Scan for the cell matching the given text and deliver its (x, y) coordinate at center. 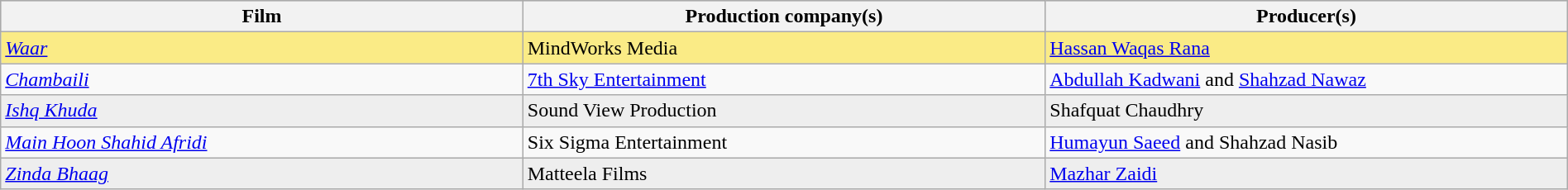
Sound View Production (784, 111)
Waar (262, 48)
Chambaili (262, 79)
Producer(s) (1307, 17)
Ishq Khuda (262, 111)
Zinda Bhaag (262, 173)
MindWorks Media (784, 48)
Abdullah Kadwani and Shahzad Nawaz (1307, 79)
Main Hoon Shahid Afridi (262, 142)
Six Sigma Entertainment (784, 142)
Matteela Films (784, 173)
Mazhar Zaidi (1307, 173)
Humayun Saeed and Shahzad Nasib (1307, 142)
Hassan Waqas Rana (1307, 48)
Shafquat Chaudhry (1307, 111)
Production company(s) (784, 17)
7th Sky Entertainment (784, 79)
Film (262, 17)
